Return the [x, y] coordinate for the center point of the cell that contains the specified text.  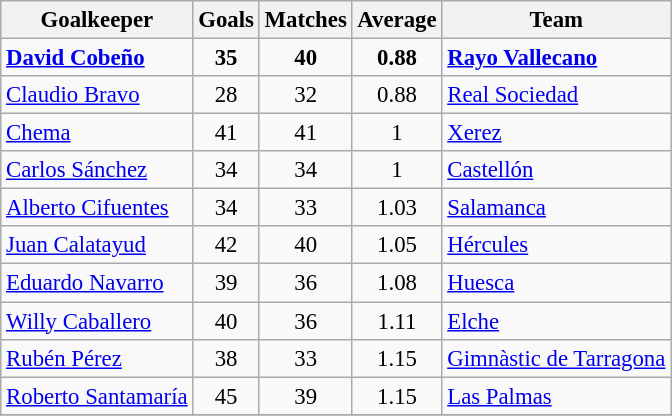
28 [226, 95]
Alberto Cifuentes [97, 208]
45 [226, 396]
42 [226, 245]
Matches [306, 20]
Average [397, 20]
1.11 [397, 321]
Gimnàstic de Tarragona [556, 358]
Castellón [556, 170]
Claudio Bravo [97, 95]
Juan Calatayud [97, 245]
Rubén Pérez [97, 358]
Willy Caballero [97, 321]
1.08 [397, 283]
Hércules [556, 245]
Chema [97, 133]
Real Sociedad [556, 95]
Goalkeeper [97, 20]
Goals [226, 20]
35 [226, 58]
Huesca [556, 283]
David Cobeño [97, 58]
Xerez [556, 133]
Las Palmas [556, 396]
Rayo Vallecano [556, 58]
32 [306, 95]
Roberto Santamaría [97, 396]
Eduardo Navarro [97, 283]
Team [556, 20]
38 [226, 358]
Elche [556, 321]
1.05 [397, 245]
Carlos Sánchez [97, 170]
1.03 [397, 208]
Salamanca [556, 208]
